Output the [x, y] coordinate of the center of the cell containing the given text.  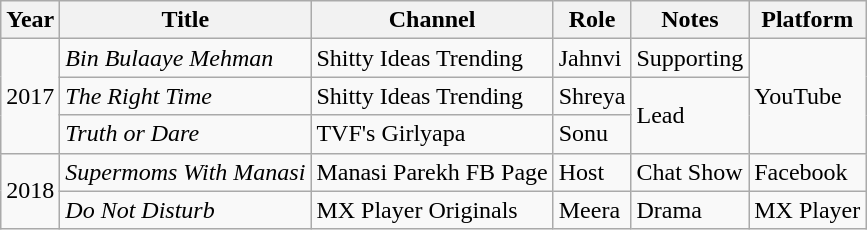
Supermoms With Manasi [186, 172]
Meera [592, 210]
Title [186, 20]
TVF's Girlyapa [432, 134]
The Right Time [186, 96]
Jahnvi [592, 58]
Host [592, 172]
Supporting [690, 58]
MX Player [808, 210]
Channel [432, 20]
Shreya [592, 96]
Truth or Dare [186, 134]
Role [592, 20]
Drama [690, 210]
Platform [808, 20]
Bin Bulaaye Mehman [186, 58]
Facebook [808, 172]
2018 [30, 191]
Do Not Disturb [186, 210]
YouTube [808, 96]
Manasi Parekh FB Page [432, 172]
2017 [30, 96]
Notes [690, 20]
Lead [690, 115]
Chat Show [690, 172]
Year [30, 20]
Sonu [592, 134]
MX Player Originals [432, 210]
